Return (X, Y) of the center of cell containing provided text 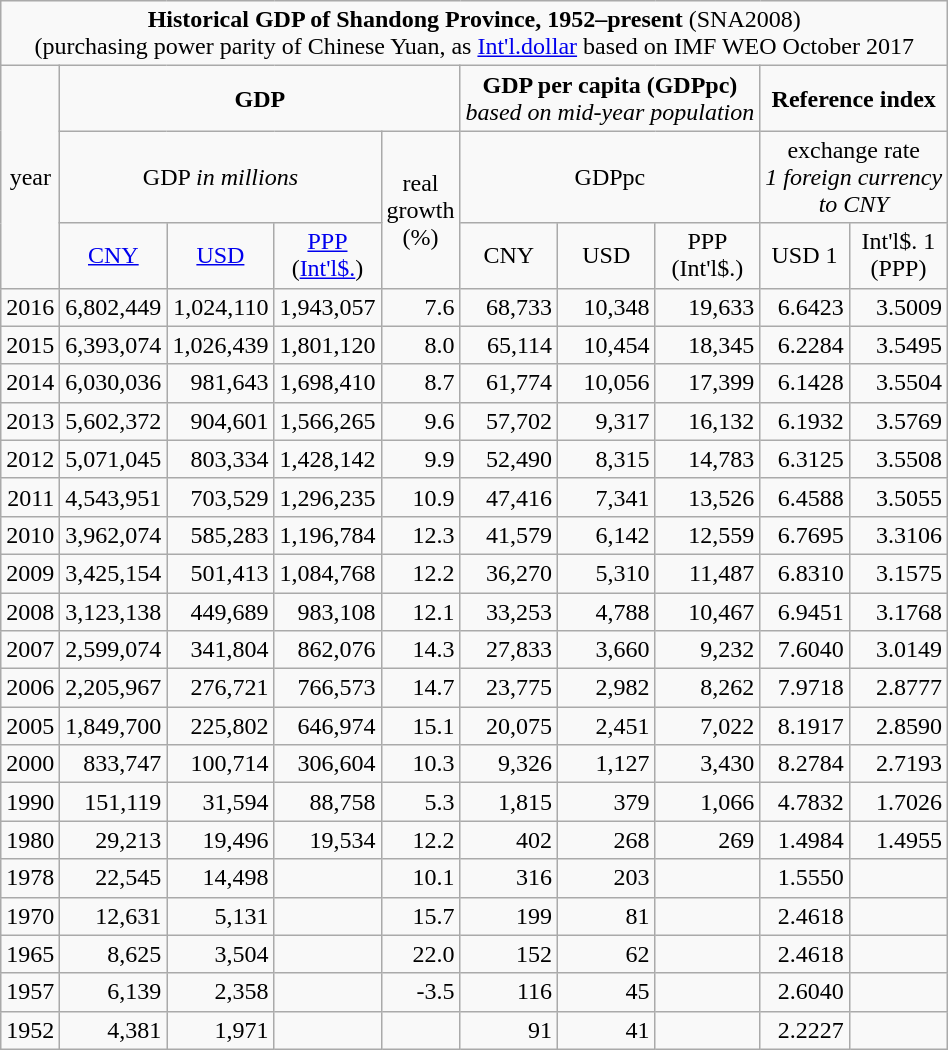
Int'l$. 1(PPP) (898, 256)
803,334 (220, 459)
1,127 (607, 764)
exchange rate1 foreign currency to CNY (854, 177)
2013 (30, 421)
7.6 (420, 307)
USD 1 (804, 256)
3.5495 (898, 345)
3.5055 (898, 497)
6.1428 (804, 383)
3.5009 (898, 307)
6.3125 (804, 459)
2014 (30, 383)
6,802,449 (114, 307)
2000 (30, 764)
9,326 (509, 764)
4,543,951 (114, 497)
1,566,265 (328, 421)
4,788 (607, 611)
1970 (30, 916)
3,504 (220, 954)
2.6040 (804, 992)
10,056 (607, 383)
4.7832 (804, 802)
8.1917 (804, 726)
862,076 (328, 650)
11,487 (708, 573)
4,381 (114, 1030)
1952 (30, 1030)
7.6040 (804, 650)
2009 (30, 573)
3,962,074 (114, 535)
1,943,057 (328, 307)
306,604 (328, 764)
402 (509, 840)
2,982 (607, 688)
GDP per capita (GDPpc) based on mid-year population (610, 98)
68,733 (509, 307)
981,643 (220, 383)
1,698,410 (328, 383)
8.7 (420, 383)
449,689 (220, 611)
41,579 (509, 535)
379 (607, 802)
88,758 (328, 802)
585,283 (220, 535)
225,802 (220, 726)
269 (708, 840)
1,084,768 (328, 573)
57,702 (509, 421)
19,534 (328, 840)
1980 (30, 840)
646,974 (328, 726)
1,024,110 (220, 307)
33,253 (509, 611)
6,139 (114, 992)
6.2284 (804, 345)
2012 (30, 459)
2.2227 (804, 1030)
1.5550 (804, 878)
20,075 (509, 726)
152 (509, 954)
1978 (30, 878)
833,747 (114, 764)
1957 (30, 992)
1,196,784 (328, 535)
5,131 (220, 916)
3.1768 (898, 611)
1,066 (708, 802)
116 (509, 992)
2008 (30, 611)
2015 (30, 345)
2007 (30, 650)
9,232 (708, 650)
3,660 (607, 650)
983,108 (328, 611)
10.3 (420, 764)
36,270 (509, 573)
8,625 (114, 954)
15.7 (420, 916)
1,296,235 (328, 497)
6,393,074 (114, 345)
realgrowth(%) (420, 210)
7,022 (708, 726)
268 (607, 840)
8,315 (607, 459)
19,496 (220, 840)
5.3 (420, 802)
9.9 (420, 459)
9.6 (420, 421)
100,714 (220, 764)
91 (509, 1030)
1,428,142 (328, 459)
2010 (30, 535)
341,804 (220, 650)
22.0 (420, 954)
81 (607, 916)
12,631 (114, 916)
2011 (30, 497)
7,341 (607, 497)
1.4984 (804, 840)
15.1 (420, 726)
22,545 (114, 878)
10,467 (708, 611)
61,774 (509, 383)
501,413 (220, 573)
-3.5 (420, 992)
18,345 (708, 345)
6,142 (607, 535)
1,026,439 (220, 345)
12,559 (708, 535)
GDP (260, 98)
13,526 (708, 497)
3.1575 (898, 573)
29,213 (114, 840)
8.0 (420, 345)
3.5769 (898, 421)
151,119 (114, 802)
27,833 (509, 650)
47,416 (509, 497)
12.3 (420, 535)
Historical GDP of Shandong Province, 1952–present (SNA2008)(purchasing power parity of Chinese Yuan, as Int'l.dollar based on IMF WEO October 2017 (474, 34)
203 (607, 878)
14,783 (708, 459)
19,633 (708, 307)
2,599,074 (114, 650)
10.1 (420, 878)
14.3 (420, 650)
10,348 (607, 307)
GDP in millions (220, 177)
41 (607, 1030)
10,454 (607, 345)
2.8777 (898, 688)
45 (607, 992)
6.4588 (804, 497)
6.8310 (804, 573)
6.1932 (804, 421)
2,358 (220, 992)
year (30, 177)
62 (607, 954)
1990 (30, 802)
7.9718 (804, 688)
2.7193 (898, 764)
8.2784 (804, 764)
2,451 (607, 726)
Reference index (854, 98)
1,849,700 (114, 726)
2016 (30, 307)
65,114 (509, 345)
5,602,372 (114, 421)
316 (509, 878)
3.5508 (898, 459)
31,594 (220, 802)
3.0149 (898, 650)
3,123,138 (114, 611)
3,425,154 (114, 573)
16,132 (708, 421)
3.5504 (898, 383)
14.7 (420, 688)
199 (509, 916)
3.3106 (898, 535)
5,310 (607, 573)
2005 (30, 726)
1.4955 (898, 840)
2006 (30, 688)
6,030,036 (114, 383)
8,262 (708, 688)
6.9451 (804, 611)
52,490 (509, 459)
1965 (30, 954)
6.6423 (804, 307)
766,573 (328, 688)
1,815 (509, 802)
9,317 (607, 421)
GDPpc (610, 177)
6.7695 (804, 535)
12.1 (420, 611)
1.7026 (898, 802)
703,529 (220, 497)
17,399 (708, 383)
276,721 (220, 688)
10.9 (420, 497)
2,205,967 (114, 688)
904,601 (220, 421)
1,801,120 (328, 345)
2.8590 (898, 726)
5,071,045 (114, 459)
3,430 (708, 764)
23,775 (509, 688)
1,971 (220, 1030)
14,498 (220, 878)
